Detect which cell encompasses the target text, then output its (x, y) center coordinate. 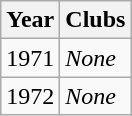
1972 (30, 96)
Year (30, 20)
1971 (30, 58)
Clubs (96, 20)
